Search for the cell housing the specified text and yield its (X, Y) center coordinate. 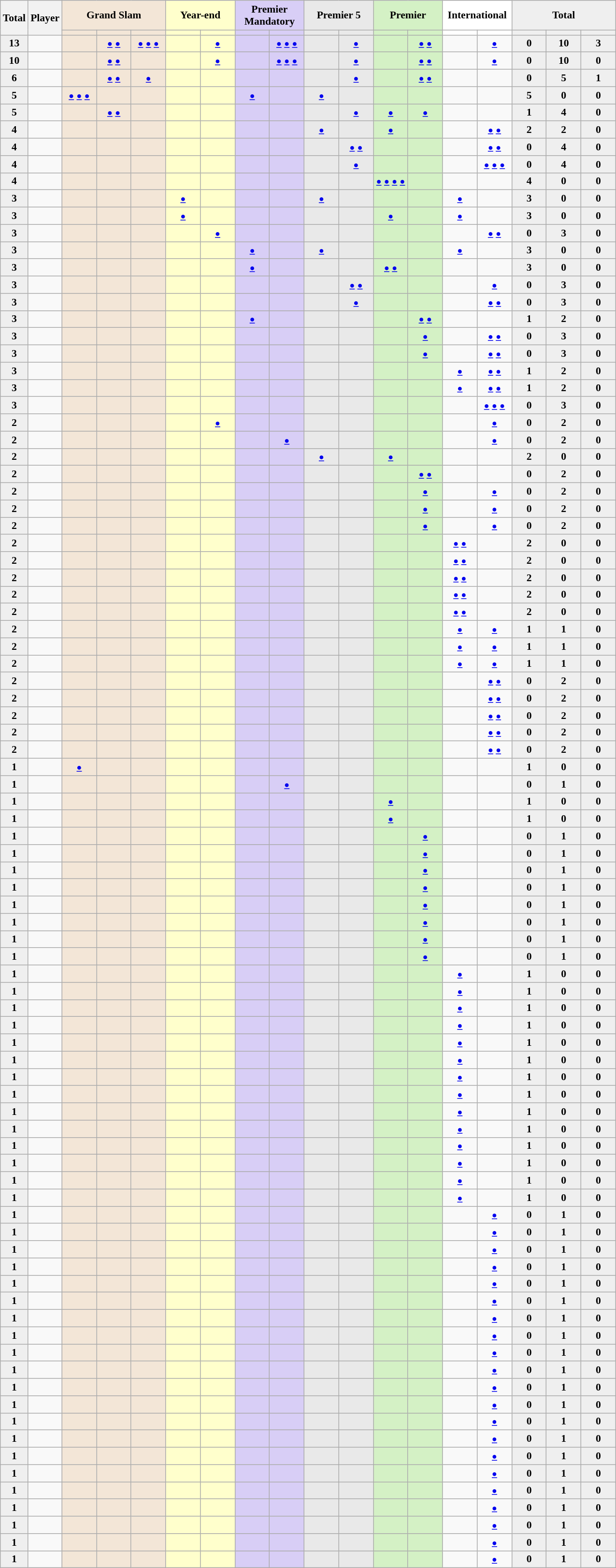
Grand Slam (114, 15)
Premier Mandatory (270, 15)
● ● ● ● (391, 181)
Premier 5 (339, 15)
Year-end (200, 15)
International (477, 15)
Player (45, 17)
6 (14, 78)
13 (14, 44)
Premier (408, 15)
